Search for the cell housing the specified text and yield its [x, y] center coordinate. 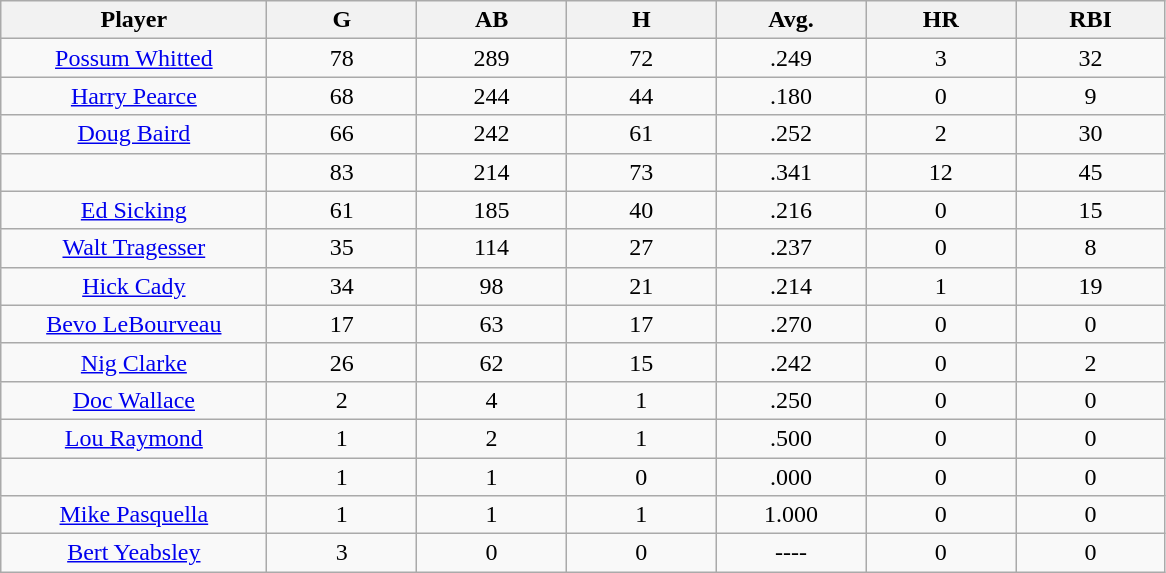
.237 [791, 248]
185 [492, 210]
44 [641, 96]
83 [342, 172]
34 [342, 286]
8 [1091, 248]
Bert Yeabsley [134, 553]
242 [492, 134]
27 [641, 248]
.250 [791, 400]
G [342, 20]
4 [492, 400]
78 [342, 58]
.341 [791, 172]
.500 [791, 438]
26 [342, 362]
63 [492, 324]
66 [342, 134]
.242 [791, 362]
214 [492, 172]
Possum Whitted [134, 58]
45 [1091, 172]
114 [492, 248]
12 [941, 172]
Player [134, 20]
Nig Clarke [134, 362]
---- [791, 553]
21 [641, 286]
.000 [791, 477]
62 [492, 362]
98 [492, 286]
30 [1091, 134]
68 [342, 96]
.249 [791, 58]
.214 [791, 286]
244 [492, 96]
32 [1091, 58]
Hick Cady [134, 286]
HR [941, 20]
Doc Wallace [134, 400]
Avg. [791, 20]
.180 [791, 96]
RBI [1091, 20]
9 [1091, 96]
AB [492, 20]
Ed Sicking [134, 210]
.252 [791, 134]
.216 [791, 210]
Bevo LeBourveau [134, 324]
35 [342, 248]
Doug Baird [134, 134]
72 [641, 58]
Walt Tragesser [134, 248]
H [641, 20]
1.000 [791, 515]
.270 [791, 324]
19 [1091, 286]
Lou Raymond [134, 438]
Mike Pasquella [134, 515]
40 [641, 210]
73 [641, 172]
Harry Pearce [134, 96]
289 [492, 58]
